Pinpoint the cell where the given text exists, returning its [X, Y] midpoint coordinate. 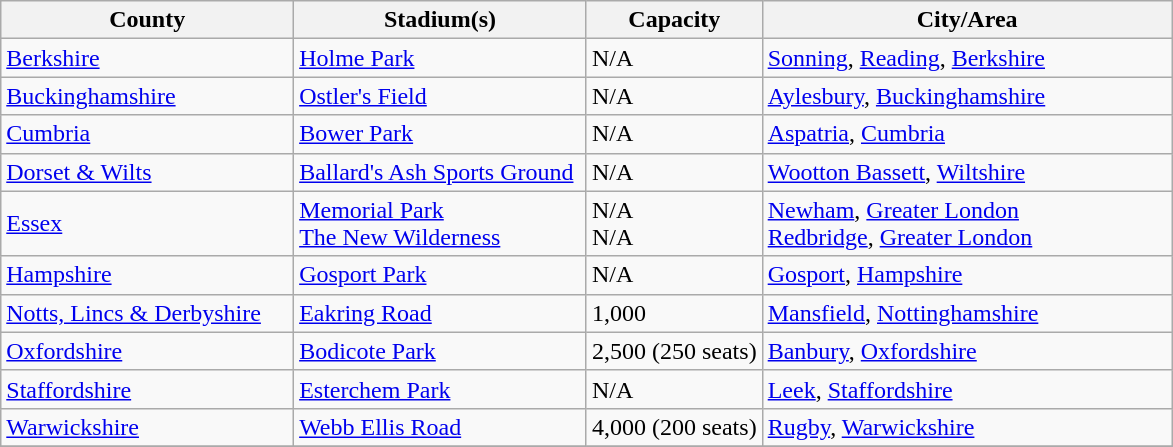
Bodicote Park [440, 351]
County [148, 20]
N/AN/A [674, 224]
Capacity [674, 20]
Rugby, Warwickshire [967, 427]
Wootton Bassett, Wiltshire [967, 172]
Webb Ellis Road [440, 427]
Gosport Park [440, 275]
Gosport, Hampshire [967, 275]
Sonning, Reading, Berkshire [967, 58]
Ballard's Ash Sports Ground [440, 172]
Warwickshire [148, 427]
Esterchem Park [440, 389]
Staffordshire [148, 389]
Aylesbury, Buckinghamshire [967, 96]
Memorial ParkThe New Wilderness [440, 224]
Eakring Road [440, 313]
Ostler's Field [440, 96]
Oxfordshire [148, 351]
Aspatria, Cumbria [967, 134]
Cumbria [148, 134]
2,500 (250 seats) [674, 351]
Essex [148, 224]
Buckinghamshire [148, 96]
Bower Park [440, 134]
Notts, Lincs & Derbyshire [148, 313]
Dorset & Wilts [148, 172]
Leek, Staffordshire [967, 389]
1,000 [674, 313]
Mansfield, Nottinghamshire [967, 313]
Holme Park [440, 58]
Stadium(s) [440, 20]
Hampshire [148, 275]
Banbury, Oxfordshire [967, 351]
City/Area [967, 20]
Berkshire [148, 58]
Newham, Greater LondonRedbridge, Greater London [967, 224]
4,000 (200 seats) [674, 427]
